Output the [x, y] coordinate of the center of the cell containing the given text.  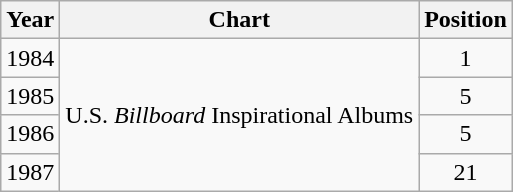
U.S. Billboard Inspirational Albums [240, 115]
Chart [240, 20]
Position [466, 20]
1986 [30, 134]
1 [466, 58]
1984 [30, 58]
1987 [30, 172]
1985 [30, 96]
21 [466, 172]
Year [30, 20]
